Find where the given text appears and provide that cell's center as [X, Y] coordinate. 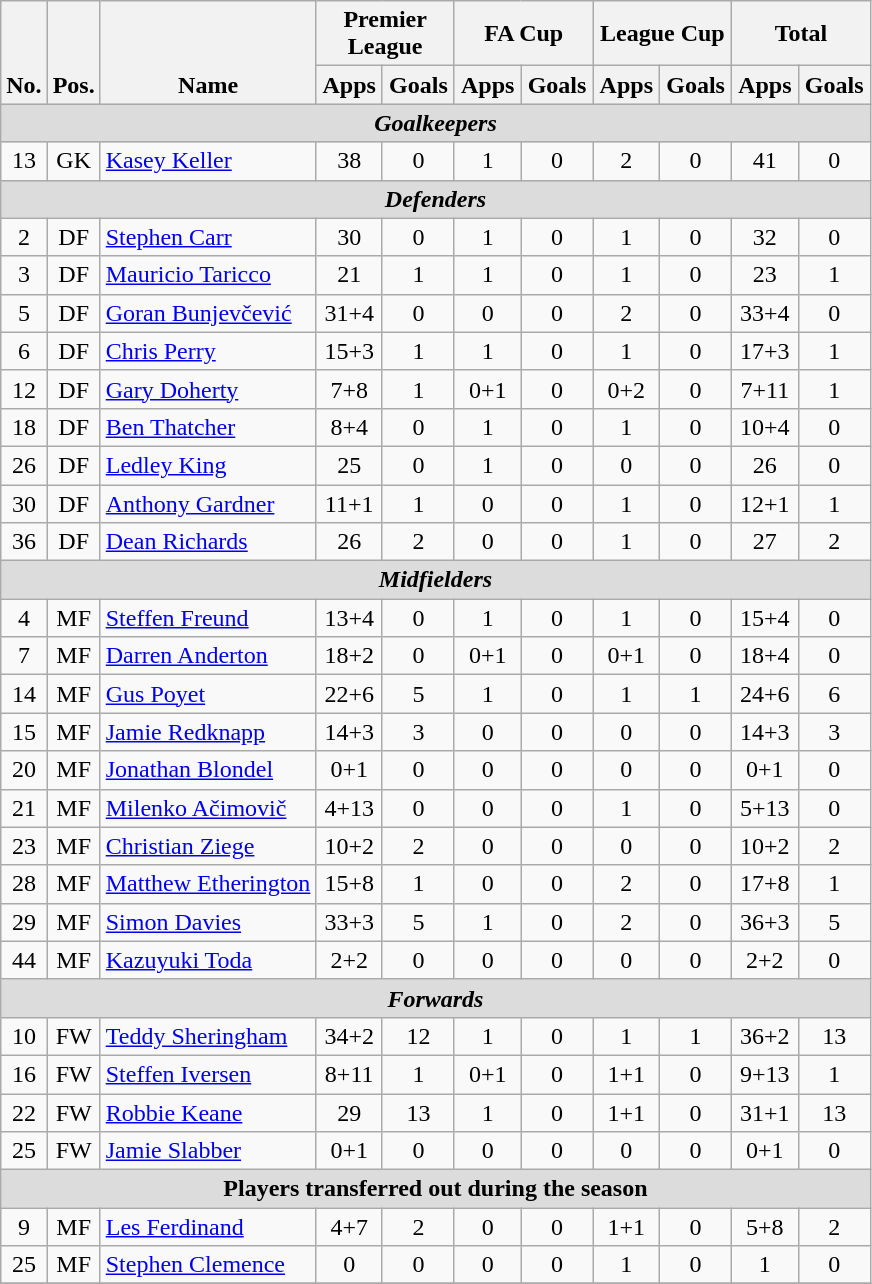
7+8 [350, 389]
16 [24, 1074]
7+11 [766, 389]
Jamie Redknapp [208, 732]
Matthew Etherington [208, 884]
27 [766, 542]
32 [766, 237]
0+2 [626, 389]
10 [24, 1036]
GK [74, 161]
20 [24, 770]
Goran Bunjevčević [208, 313]
Kazuyuki Toda [208, 960]
Anthony Gardner [208, 503]
Dean Richards [208, 542]
36+2 [766, 1036]
Ledley King [208, 465]
Les Ferdinand [208, 1227]
15+3 [350, 351]
38 [350, 161]
5+8 [766, 1227]
Total [802, 34]
44 [24, 960]
Players transferred out during the season [436, 1189]
Jamie Slabber [208, 1151]
10+4 [766, 427]
13+4 [350, 618]
Robbie Keane [208, 1113]
8+4 [350, 427]
33+4 [766, 313]
Stephen Clemence [208, 1265]
18+2 [350, 656]
36 [24, 542]
36+3 [766, 922]
Stephen Carr [208, 237]
League Cup [662, 34]
Teddy Sheringham [208, 1036]
4+13 [350, 808]
17+3 [766, 351]
Ben Thatcher [208, 427]
18 [24, 427]
15 [24, 732]
4+7 [350, 1227]
Defenders [436, 199]
Simon Davies [208, 922]
Pos. [74, 52]
Milenko Ačimovič [208, 808]
22 [24, 1113]
Chris Perry [208, 351]
FA Cup [524, 34]
18+4 [766, 656]
31+4 [350, 313]
5+13 [766, 808]
Jonathan Blondel [208, 770]
Mauricio Taricco [208, 275]
Steffen Freund [208, 618]
15+4 [766, 618]
12+1 [766, 503]
24+6 [766, 694]
11+1 [350, 503]
Name [208, 52]
Gus Poyet [208, 694]
Midfielders [436, 580]
Kasey Keller [208, 161]
34+2 [350, 1036]
Forwards [436, 998]
Steffen Iversen [208, 1074]
9 [24, 1227]
Christian Ziege [208, 846]
Darren Anderton [208, 656]
17+8 [766, 884]
15+8 [350, 884]
No. [24, 52]
14 [24, 694]
Gary Doherty [208, 389]
41 [766, 161]
22+6 [350, 694]
8+11 [350, 1074]
31+1 [766, 1113]
33+3 [350, 922]
Premier League [386, 34]
28 [24, 884]
7 [24, 656]
Goalkeepers [436, 123]
9+13 [766, 1074]
4 [24, 618]
